From the cell containing the given text, extract its center point as [x, y] coordinate. 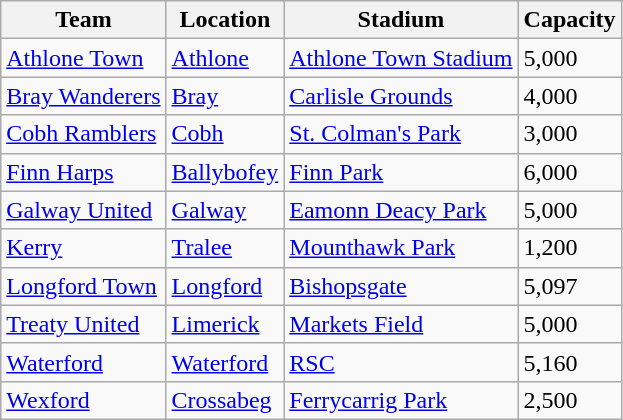
Limerick [225, 324]
Kerry [84, 248]
Athlone Town [84, 58]
Mounthawk Park [401, 248]
Eamonn Deacy Park [401, 210]
Tralee [225, 248]
4,000 [570, 96]
Ballybofey [225, 172]
Bray [225, 96]
Bray Wanderers [84, 96]
Team [84, 20]
Carlisle Grounds [401, 96]
Cobh Ramblers [84, 134]
Galway United [84, 210]
6,000 [570, 172]
Athlone Town Stadium [401, 58]
Ferrycarrig Park [401, 400]
Longford [225, 286]
5,097 [570, 286]
Cobh [225, 134]
Markets Field [401, 324]
Treaty United [84, 324]
2,500 [570, 400]
Wexford [84, 400]
Location [225, 20]
St. Colman's Park [401, 134]
Finn Harps [84, 172]
Stadium [401, 20]
Capacity [570, 20]
Crossabeg [225, 400]
3,000 [570, 134]
Bishopsgate [401, 286]
Galway [225, 210]
RSC [401, 362]
Longford Town [84, 286]
Athlone [225, 58]
Finn Park [401, 172]
1,200 [570, 248]
5,160 [570, 362]
